Pinpoint the cell where the given text exists, returning its (X, Y) midpoint coordinate. 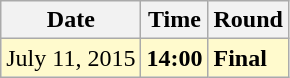
Time (174, 20)
Final (248, 58)
Round (248, 20)
July 11, 2015 (71, 58)
14:00 (174, 58)
Date (71, 20)
